Scan for the cell matching the given text and deliver its (x, y) coordinate at center. 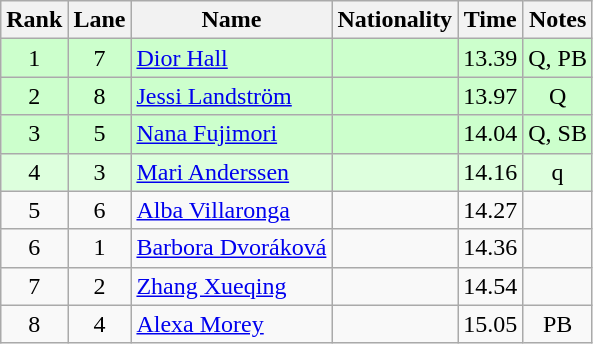
Alexa Morey (232, 324)
Q, PB (558, 58)
Time (490, 20)
14.27 (490, 210)
PB (558, 324)
Q (558, 96)
Dior Hall (232, 58)
13.39 (490, 58)
Notes (558, 20)
Rank (34, 20)
14.54 (490, 286)
Q, SB (558, 134)
13.97 (490, 96)
q (558, 172)
Lane (100, 20)
14.36 (490, 248)
Mari Anderssen (232, 172)
14.04 (490, 134)
Zhang Xueqing (232, 286)
Barbora Dvoráková (232, 248)
14.16 (490, 172)
Nationality (395, 20)
Name (232, 20)
15.05 (490, 324)
Alba Villaronga (232, 210)
Nana Fujimori (232, 134)
Jessi Landström (232, 96)
